Find where the given text appears and provide that cell's center as (x, y) coordinate. 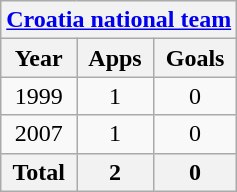
2007 (39, 134)
Goals (194, 58)
2 (116, 172)
1999 (39, 96)
Total (39, 172)
Year (39, 58)
Croatia national team (119, 20)
Apps (116, 58)
